From the cell containing the given text, extract its center point as [X, Y] coordinate. 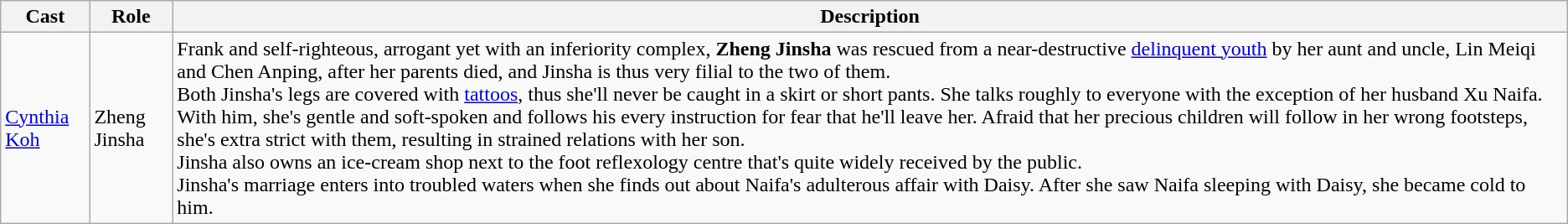
Role [131, 17]
Cast [45, 17]
Cynthia Koh [45, 128]
Zheng Jinsha [131, 128]
Description [869, 17]
